Find where the given text appears and provide that cell's center as (X, Y) coordinate. 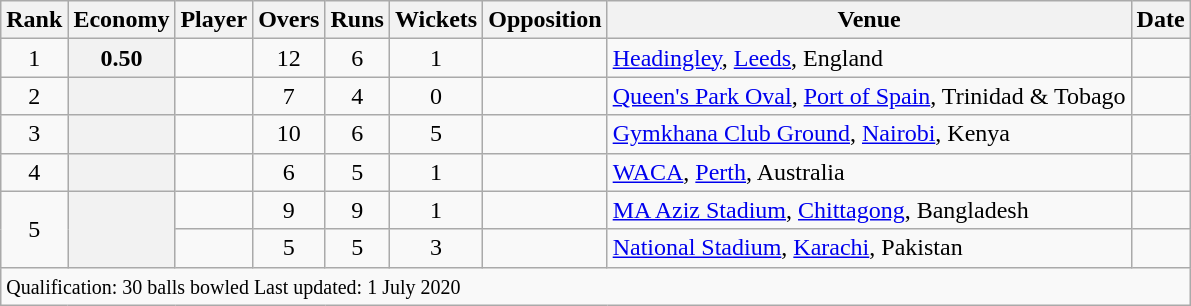
Opposition (545, 20)
2 (34, 96)
0.50 (122, 58)
Economy (122, 20)
Gymkhana Club Ground, Nairobi, Kenya (869, 134)
MA Aziz Stadium, Chittagong, Bangladesh (869, 210)
7 (289, 96)
Overs (289, 20)
Rank (34, 20)
National Stadium, Karachi, Pakistan (869, 248)
12 (289, 58)
Qualification: 30 balls bowled Last updated: 1 July 2020 (596, 286)
Runs (357, 20)
Headingley, Leeds, England (869, 58)
Date (1160, 20)
0 (436, 96)
WACA, Perth, Australia (869, 172)
Player (214, 20)
Wickets (436, 20)
Queen's Park Oval, Port of Spain, Trinidad & Tobago (869, 96)
Venue (869, 20)
10 (289, 134)
